Search for the cell housing the specified text and yield its (X, Y) center coordinate. 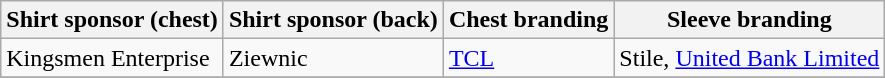
Shirt sponsor (chest) (112, 20)
Ziewnic (333, 58)
Chest branding (528, 20)
TCL (528, 58)
Stile, United Bank Limited (750, 58)
Kingsmen Enterprise (112, 58)
Sleeve branding (750, 20)
Shirt sponsor (back) (333, 20)
